From the cell containing the given text, extract its center point as [X, Y] coordinate. 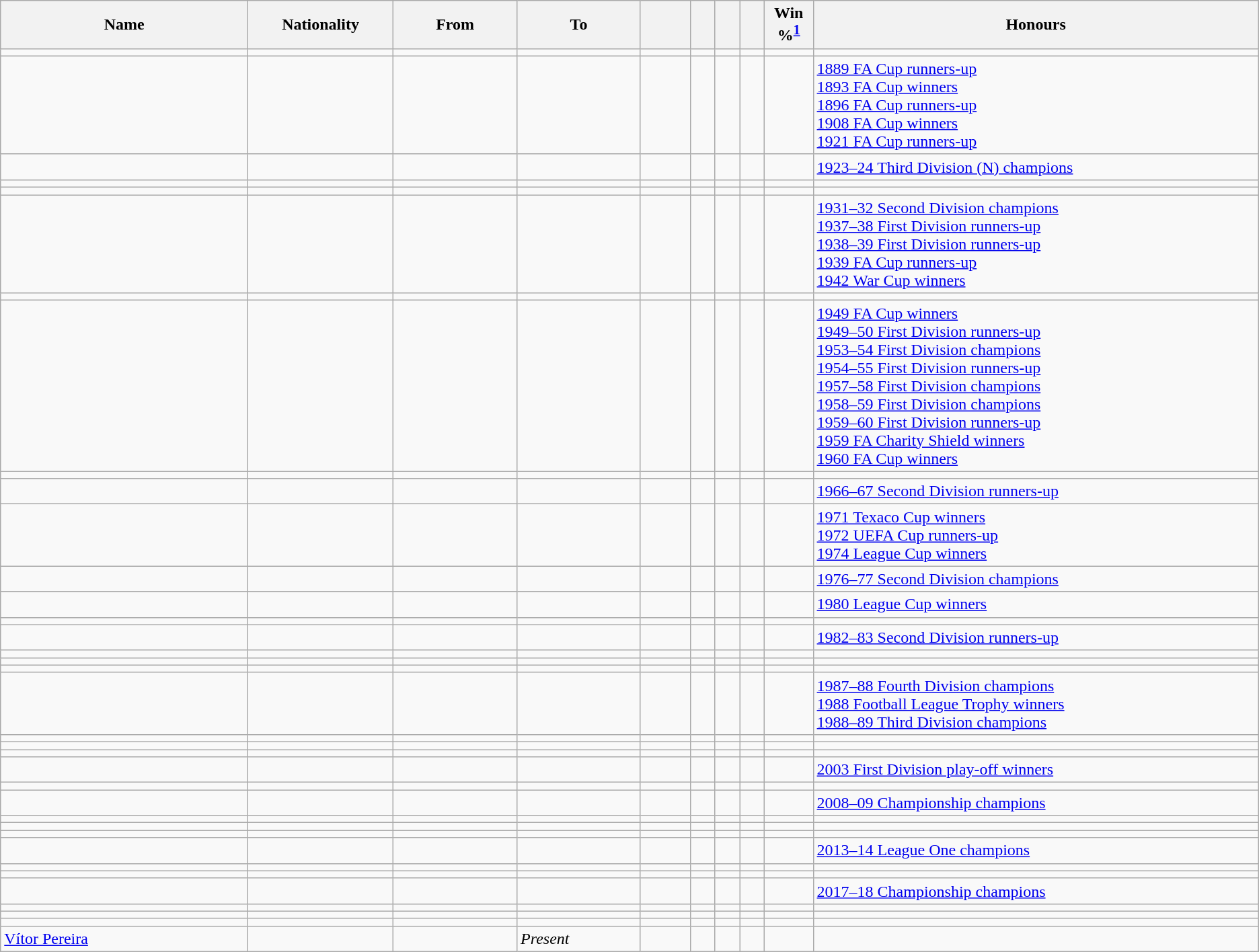
Honours [1036, 25]
1982–83 Second Division runners-up [1036, 637]
1889 FA Cup runners-up1893 FA Cup winners1896 FA Cup runners-up1908 FA Cup winners1921 FA Cup runners-up [1036, 105]
From [455, 25]
Present [579, 939]
Vítor Pereira [124, 939]
2008–09 Championship champions [1036, 803]
1976–77 Second Division champions [1036, 579]
2003 First Division play-off winners [1036, 770]
Nationality [321, 25]
1987–88 Fourth Division champions1988 Football League Trophy winners1988–89 Third Division champions [1036, 703]
2017–18 Championship champions [1036, 891]
Name [124, 25]
Win %1 [788, 25]
1923–24 Third Division (N) champions [1036, 167]
1931–32 Second Division champions1937–38 First Division runners-up1938–39 First Division runners-up1939 FA Cup runners-up1942 War Cup winners [1036, 244]
1966–67 Second Division runners-up [1036, 491]
1980 League Cup winners [1036, 604]
2013–14 League One champions [1036, 850]
1971 Texaco Cup winners1972 UEFA Cup runners-up1974 League Cup winners [1036, 535]
To [579, 25]
